Output the (x, y) coordinate of the center of the cell containing the given text.  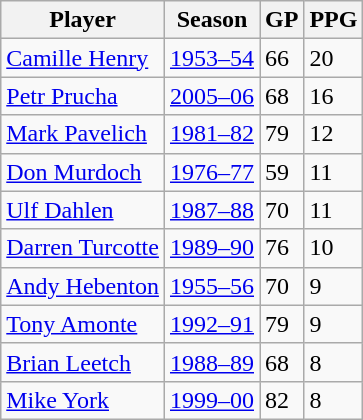
1992–91 (212, 324)
76 (282, 248)
2005–06 (212, 96)
Camille Henry (83, 58)
16 (334, 96)
20 (334, 58)
Don Murdoch (83, 172)
1989–90 (212, 248)
Season (212, 20)
59 (282, 172)
82 (282, 400)
1953–54 (212, 58)
Andy Hebenton (83, 286)
1981–82 (212, 134)
Tony Amonte (83, 324)
1955–56 (212, 286)
66 (282, 58)
Player (83, 20)
1976–77 (212, 172)
1999–00 (212, 400)
1987–88 (212, 210)
GP (282, 20)
Mike York (83, 400)
Brian Leetch (83, 362)
Ulf Dahlen (83, 210)
10 (334, 248)
1988–89 (212, 362)
Mark Pavelich (83, 134)
Petr Prucha (83, 96)
12 (334, 134)
Darren Turcotte (83, 248)
PPG (334, 20)
